Detect which cell encompasses the target text, then output its [X, Y] center coordinate. 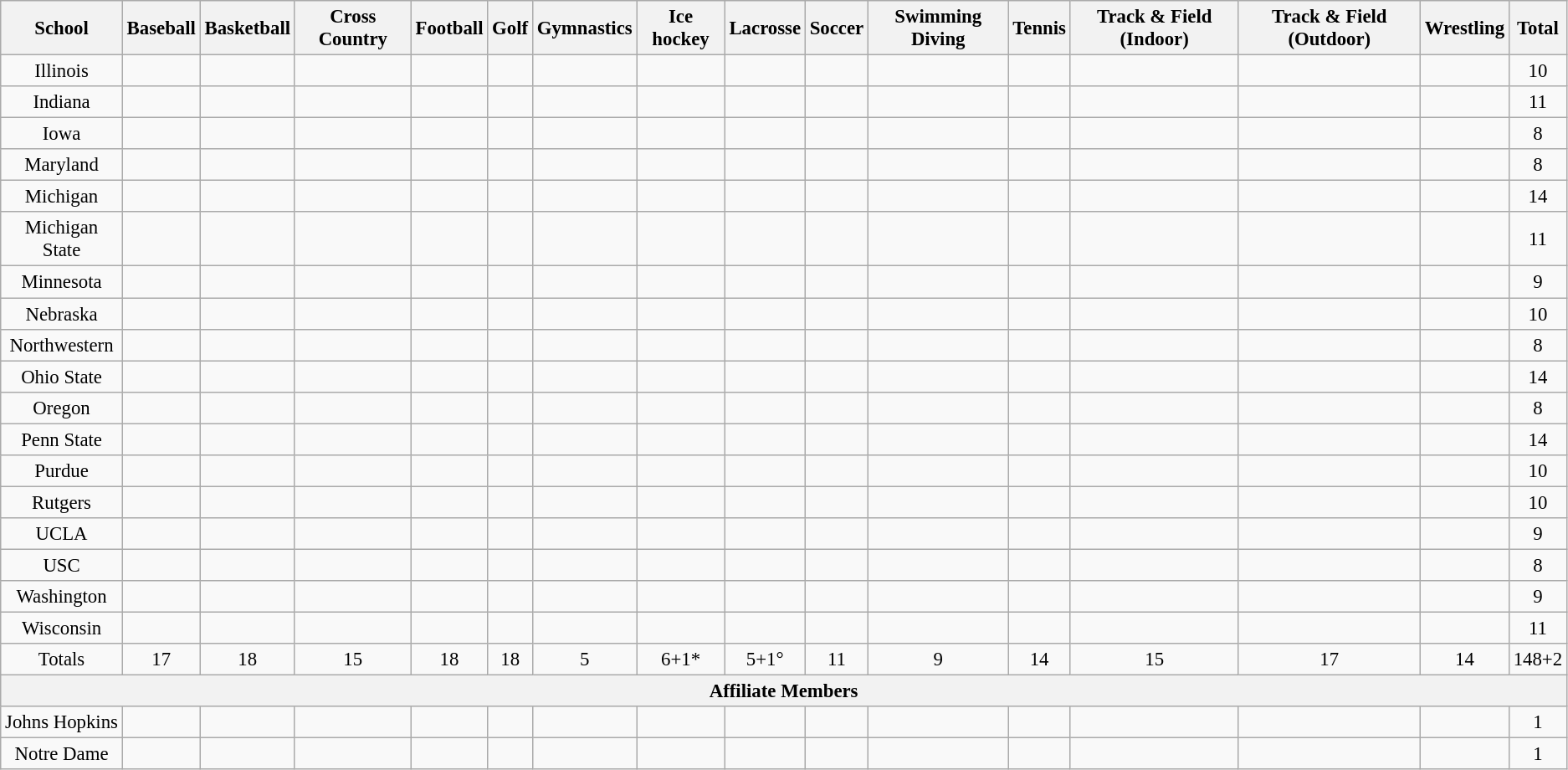
Track & Field (Indoor) [1155, 28]
Basketball [248, 28]
Oregon [62, 408]
148+2 [1538, 660]
Baseball [161, 28]
USC [62, 565]
Totals [62, 660]
Football [449, 28]
Michigan [62, 197]
Soccer [837, 28]
UCLA [62, 534]
Total [1538, 28]
Purdue [62, 471]
Tennis [1039, 28]
Lacrosse [765, 28]
Illinois [62, 71]
Washington [62, 597]
Indiana [62, 102]
5 [584, 660]
School [62, 28]
Cross Country [353, 28]
Nebraska [62, 314]
Ohio State [62, 377]
Johns Hopkins [62, 722]
Wrestling [1464, 28]
Golf [510, 28]
Penn State [62, 439]
Track & Field (Outdoor) [1329, 28]
Wisconsin [62, 629]
Iowa [62, 134]
5+1° [765, 660]
Ice hockey [681, 28]
Michigan State [62, 239]
Minnesota [62, 282]
Maryland [62, 165]
Northwestern [62, 345]
6+1* [681, 660]
Notre Dame [62, 754]
Affiliate Members [784, 691]
Rutgers [62, 502]
Gymnastics [584, 28]
Swimming Diving [937, 28]
